Detect which cell encompasses the target text, then output its [X, Y] center coordinate. 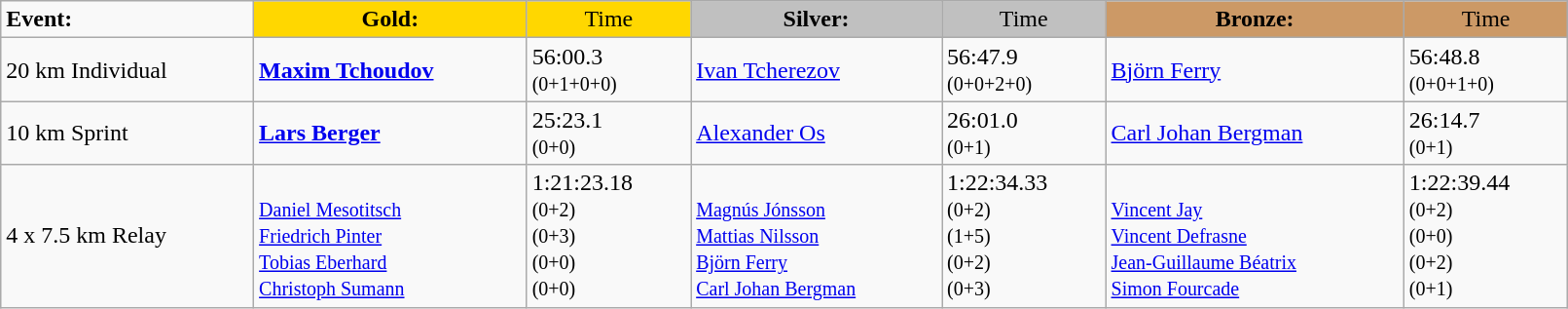
56:48.8(0+0+1+0) [1485, 70]
Magnús JónssonMattias NilssonBjörn FerryCarl Johan Bergman [817, 236]
Bronze: [1255, 19]
1:22:34.33(0+2)(1+5)(0+2)(0+3) [1024, 236]
56:47.9 (0+0+2+0) [1024, 70]
Gold: [391, 19]
1:22:39.44(0+2)(0+0)(0+2)(0+1) [1485, 236]
Carl Johan Bergman [1255, 133]
26:14.7(0+1) [1485, 133]
Daniel MesotitschFriedrich PinterTobias EberhardChristoph Sumann [391, 236]
25:23.1(0+0) [609, 133]
Alexander Os [817, 133]
1:21:23.18(0+2)(0+3)(0+0)(0+0) [609, 236]
Silver: [817, 19]
10 km Sprint [128, 133]
26:01.0(0+1) [1024, 133]
Ivan Tcherezov [817, 70]
Björn Ferry [1255, 70]
Vincent JayVincent DefrasneJean-Guillaume BéatrixSimon Fourcade [1255, 236]
4 x 7.5 km Relay [128, 236]
Event: [128, 19]
56:00.3 (0+1+0+0) [609, 70]
Maxim Tchoudov [391, 70]
20 km Individual [128, 70]
Lars Berger [391, 133]
